Scan for the cell matching the given text and deliver its (x, y) coordinate at center. 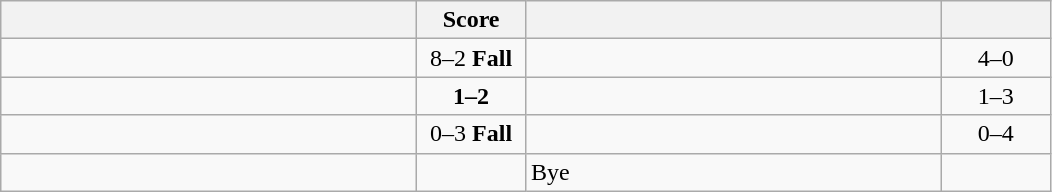
8–2 Fall (472, 58)
Bye (733, 172)
1–3 (996, 96)
0–3 Fall (472, 134)
Score (472, 20)
4–0 (996, 58)
1–2 (472, 96)
0–4 (996, 134)
